Extract the (x, y) coordinate from the center of the cell holding the provided text.  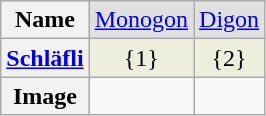
Monogon (141, 20)
Schläfli (45, 58)
Image (45, 96)
Name (45, 20)
Digon (230, 20)
{1} (141, 58)
{2} (230, 58)
